Extract the (x, y) coordinate from the center of the cell holding the provided text.  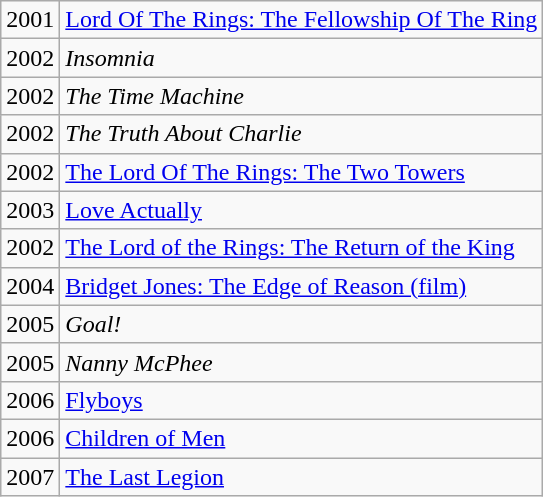
The Time Machine (302, 96)
Insomnia (302, 58)
Lord Of The Rings: The Fellowship Of The Ring (302, 20)
2001 (30, 20)
Goal! (302, 324)
2004 (30, 286)
Children of Men (302, 438)
Nanny McPhee (302, 362)
Flyboys (302, 400)
The Lord of the Rings: The Return of the King (302, 248)
The Lord Of The Rings: The Two Towers (302, 172)
2007 (30, 477)
2003 (30, 210)
The Last Legion (302, 477)
The Truth About Charlie (302, 134)
Love Actually (302, 210)
Bridget Jones: The Edge of Reason (film) (302, 286)
